Return the (X, Y) coordinate for the center point of the cell that contains the specified text.  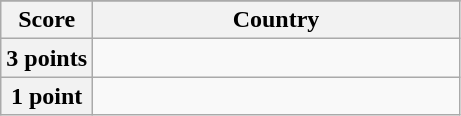
Score (47, 20)
Country (276, 20)
1 point (47, 96)
3 points (47, 58)
